Provide the (x, y) coordinate of the cell's center where the given text is located.  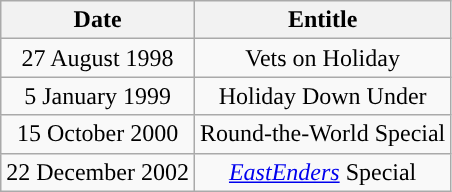
5 January 1999 (98, 96)
15 October 2000 (98, 134)
EastEnders Special (322, 172)
Entitle (322, 20)
27 August 1998 (98, 58)
22 December 2002 (98, 172)
Holiday Down Under (322, 96)
Round-the-World Special (322, 134)
Date (98, 20)
Vets on Holiday (322, 58)
